From the cell containing the given text, extract its center point as [X, Y] coordinate. 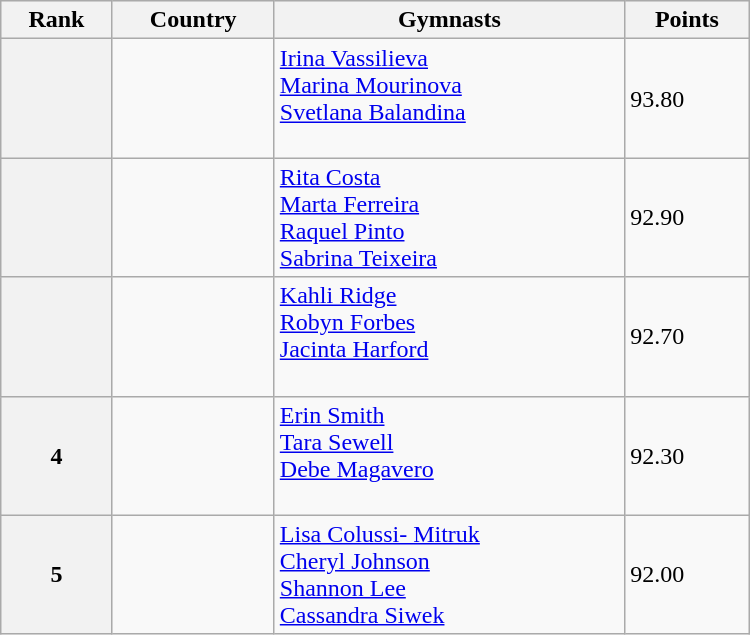
Country [193, 20]
92.70 [688, 336]
Rita Costa Marta Ferreira Raquel Pinto Sabrina Teixeira [449, 218]
5 [56, 574]
92.90 [688, 218]
Lisa Colussi- Mitruk Cheryl Johnson Shannon Lee Cassandra Siwek [449, 574]
93.80 [688, 98]
Irina Vassilieva Marina Mourinova Svetlana Balandina [449, 98]
Rank [56, 20]
Gymnasts [449, 20]
4 [56, 456]
Erin Smith Tara Sewell Debe Magavero [449, 456]
Points [688, 20]
Kahli Ridge Robyn Forbes Jacinta Harford [449, 336]
92.30 [688, 456]
92.00 [688, 574]
